For the text-containing cell, return its midpoint in [X, Y] coordinate format. 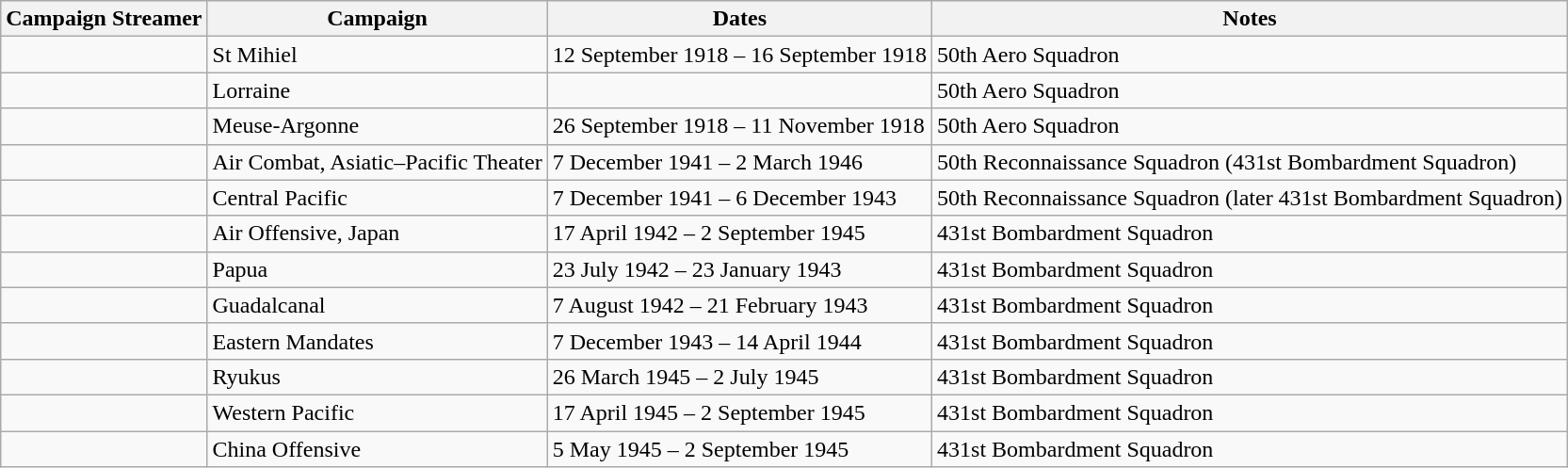
Campaign Streamer [104, 19]
7 December 1943 – 14 April 1944 [739, 341]
23 July 1942 – 23 January 1943 [739, 269]
Ryukus [377, 377]
Air Combat, Asiatic–Pacific Theater [377, 162]
26 March 1945 – 2 July 1945 [739, 377]
Dates [739, 19]
Notes [1251, 19]
Guadalcanal [377, 305]
Lorraine [377, 90]
17 April 1945 – 2 September 1945 [739, 412]
7 December 1941 – 6 December 1943 [739, 198]
Campaign [377, 19]
50th Reconnaissance Squadron (431st Bombardment Squadron) [1251, 162]
Air Offensive, Japan [377, 234]
Eastern Mandates [377, 341]
St Mihiel [377, 55]
Central Pacific [377, 198]
Papua [377, 269]
7 August 1942 – 21 February 1943 [739, 305]
China Offensive [377, 449]
17 April 1942 – 2 September 1945 [739, 234]
7 December 1941 – 2 March 1946 [739, 162]
12 September 1918 – 16 September 1918 [739, 55]
26 September 1918 – 11 November 1918 [739, 126]
50th Reconnaissance Squadron (later 431st Bombardment Squadron) [1251, 198]
Meuse-Argonne [377, 126]
Western Pacific [377, 412]
5 May 1945 – 2 September 1945 [739, 449]
